Provide the [X, Y] coordinate of the cell's center where the given text is located.  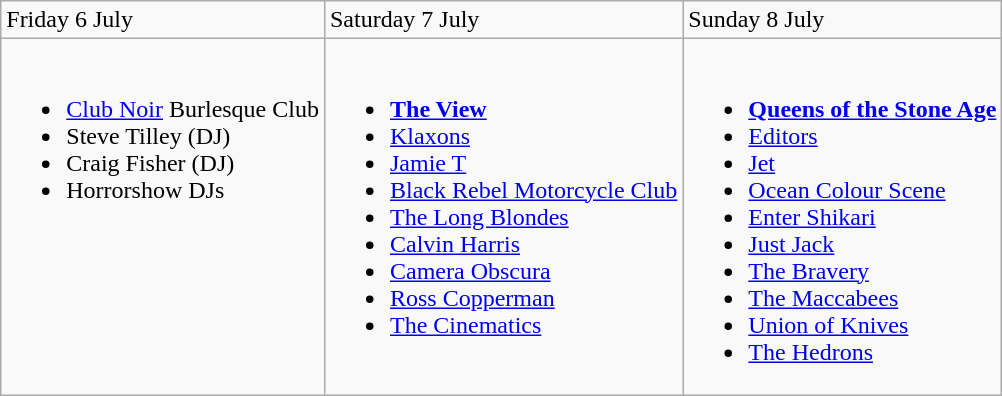
Saturday 7 July [503, 20]
Club Noir Burlesque ClubSteve Tilley (DJ)Craig Fisher (DJ)Horrorshow DJs [163, 217]
Sunday 8 July [842, 20]
The ViewKlaxonsJamie TBlack Rebel Motorcycle ClubThe Long BlondesCalvin HarrisCamera ObscuraRoss CoppermanThe Cinematics [503, 217]
Queens of the Stone AgeEditorsJetOcean Colour SceneEnter ShikariJust JackThe BraveryThe MaccabeesUnion of KnivesThe Hedrons [842, 217]
Friday 6 July [163, 20]
